Extract the [x, y] coordinate from the center of the cell holding the provided text.  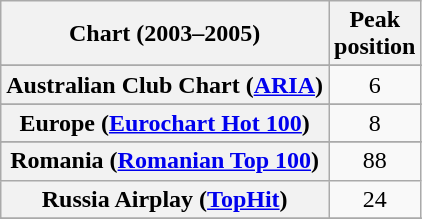
24 [374, 199]
8 [374, 123]
Australian Club Chart (ARIA) [165, 85]
Europe (Eurochart Hot 100) [165, 123]
Chart (2003–2005) [165, 34]
Peakposition [374, 34]
6 [374, 85]
88 [374, 161]
Romania (Romanian Top 100) [165, 161]
Russia Airplay (TopHit) [165, 199]
